From the cell containing the given text, extract its center point as [X, Y] coordinate. 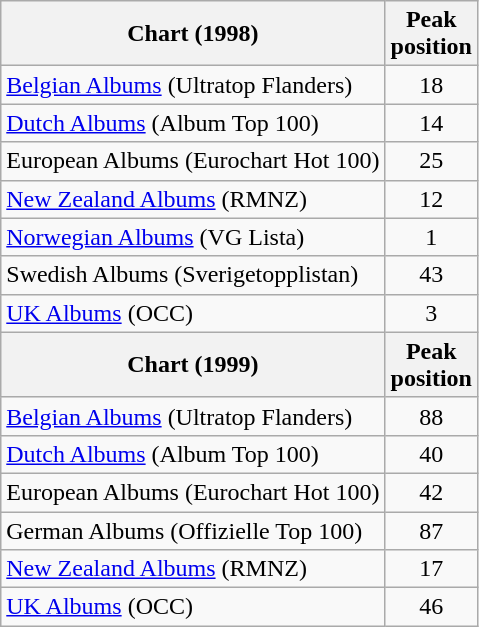
1 [431, 237]
Chart (1999) [193, 364]
88 [431, 416]
42 [431, 492]
3 [431, 313]
German Albums (Offizielle Top 100) [193, 531]
87 [431, 531]
Norwegian Albums (VG Lista) [193, 237]
40 [431, 454]
Swedish Albums (Sverigetopplistan) [193, 275]
25 [431, 161]
Chart (1998) [193, 34]
43 [431, 275]
46 [431, 607]
17 [431, 569]
14 [431, 123]
12 [431, 199]
18 [431, 85]
